Find where the given text appears and provide that cell's center as (x, y) coordinate. 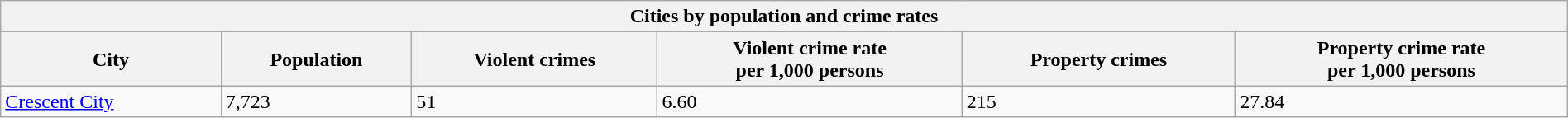
Crescent City (111, 101)
51 (534, 101)
7,723 (316, 101)
27.84 (1402, 101)
Cities by population and crime rates (784, 17)
Property crime rateper 1,000 persons (1402, 59)
City (111, 59)
215 (1098, 101)
Property crimes (1098, 59)
Population (316, 59)
Violent crime rateper 1,000 persons (810, 59)
6.60 (810, 101)
Violent crimes (534, 59)
